Search for the cell housing the specified text and yield its (x, y) center coordinate. 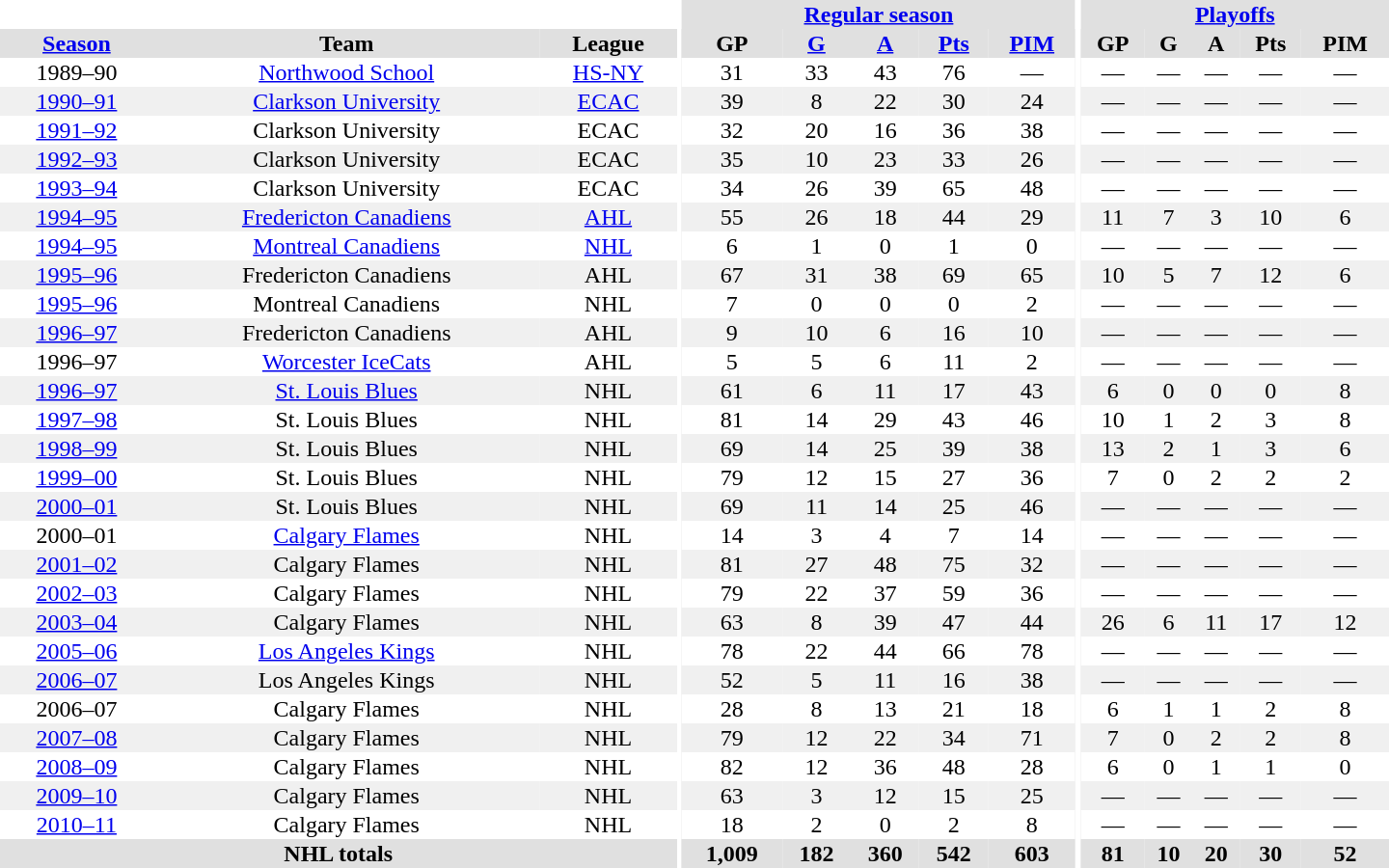
2002–03 (77, 593)
2008–09 (77, 767)
182 (816, 854)
66 (953, 651)
67 (732, 275)
37 (885, 593)
75 (953, 564)
2001–02 (77, 564)
Team (347, 43)
21 (953, 709)
1990–91 (77, 101)
24 (1032, 101)
1,009 (732, 854)
1991–92 (77, 130)
35 (732, 159)
55 (732, 217)
82 (732, 767)
2007–08 (77, 738)
Worcester IceCats (347, 362)
360 (885, 854)
59 (953, 593)
Northwood School (347, 72)
1998–99 (77, 448)
2005–06 (77, 651)
2010–11 (77, 825)
Playoffs (1235, 14)
1997–98 (77, 420)
61 (732, 391)
1989–90 (77, 72)
League (609, 43)
603 (1032, 854)
2009–10 (77, 796)
1999–00 (77, 477)
47 (953, 622)
76 (953, 72)
542 (953, 854)
HS-NY (609, 72)
4 (885, 535)
1992–93 (77, 159)
9 (732, 333)
Regular season (879, 14)
2003–04 (77, 622)
NHL totals (338, 854)
1993–94 (77, 188)
Season (77, 43)
23 (885, 159)
71 (1032, 738)
